Return the [x, y] coordinate for the center point of the cell that contains the specified text.  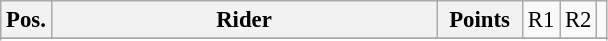
Pos. [26, 20]
R2 [578, 20]
Points [480, 20]
Rider [244, 20]
R1 [540, 20]
